Extract the (x, y) coordinate from the center of the cell holding the provided text.  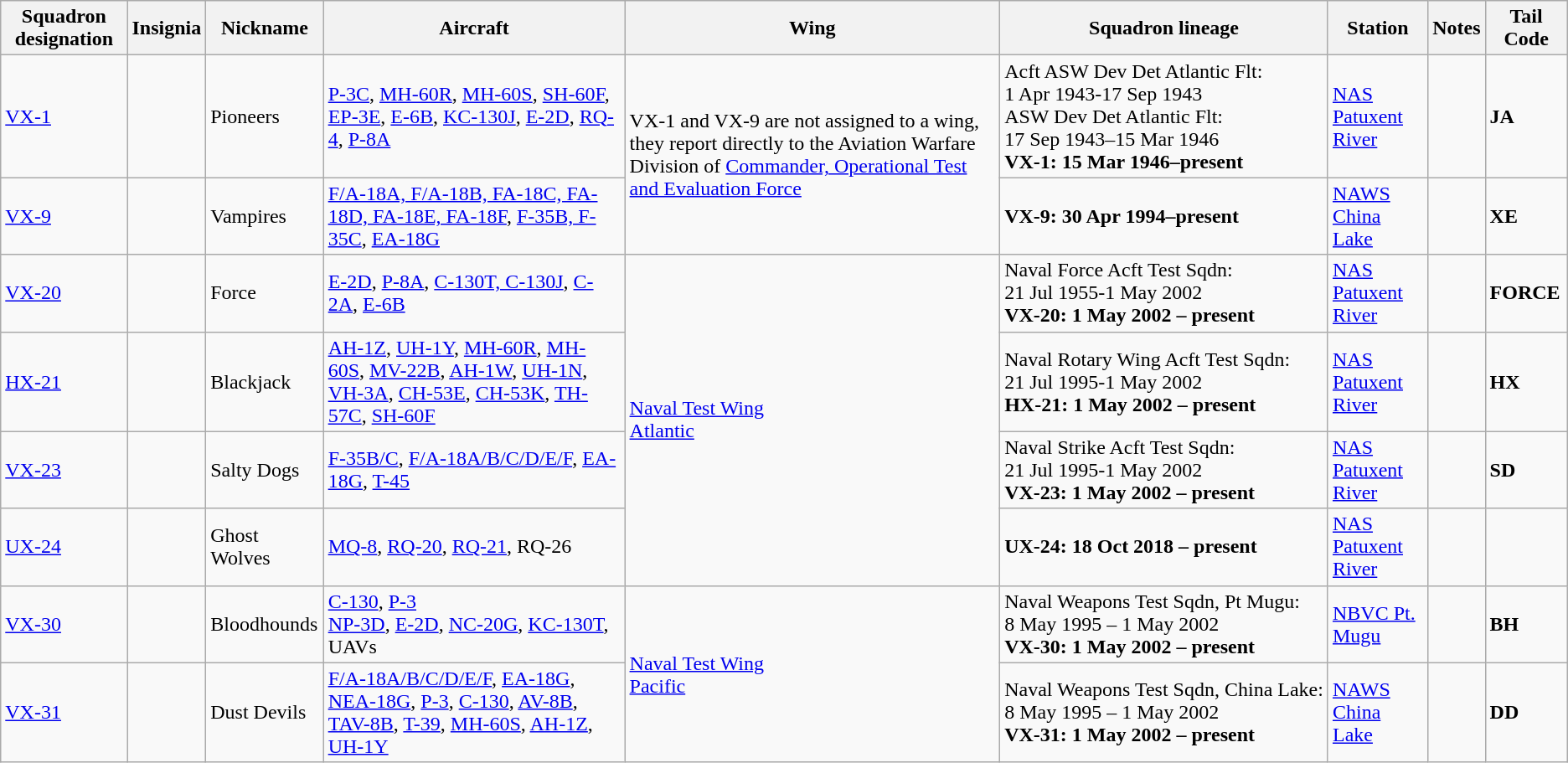
Wing (812, 28)
Aircraft (474, 28)
JA (1526, 116)
Notes (1457, 28)
C-130, P-3NP-3D, E-2D, NC-20G, KC-130T, UAVs (474, 624)
Naval Weapons Test Sqdn, China Lake:8 May 1995 – 1 May 2002VX-31: 1 May 2002 – present (1164, 712)
DD (1526, 712)
Tail Code (1526, 28)
Station (1377, 28)
Vampires (265, 216)
AH-1Z, UH-1Y, MH-60R, MH-60S, MV-22B, AH-1W, UH-1N, VH-3A, CH-53E, CH-53K, TH-57C, SH-60F (474, 382)
VX-9: 30 Apr 1994–present (1164, 216)
VX-9 (64, 216)
VX-1 (64, 116)
Naval Test WingPacific (812, 673)
HX-21 (64, 382)
Naval Weapons Test Sqdn, Pt Mugu:8 May 1995 – 1 May 2002VX-30: 1 May 2002 – present (1164, 624)
VX-20 (64, 293)
Naval Strike Acft Test Sqdn:21 Jul 1995-1 May 2002VX-23: 1 May 2002 – present (1164, 470)
SD (1526, 470)
NBVC Pt. Mugu (1377, 624)
Force (265, 293)
Ghost Wolves (265, 547)
VX-23 (64, 470)
P-3C, MH-60R, MH-60S, SH-60F, EP-3E, E-6B, KC-130J, E-2D, RQ-4, P-8A (474, 116)
Blackjack (265, 382)
Pioneers (265, 116)
Squadron lineage (1164, 28)
UX-24 (64, 547)
Squadron designation (64, 28)
VX-1 and VX-9 are not assigned to a wing, they report directly to the Aviation Warfare Division of Commander, Operational Test and Evaluation Force (812, 155)
Naval Force Acft Test Sqdn:21 Jul 1955-1 May 2002VX-20: 1 May 2002 – present (1164, 293)
F-35B/C, F/A-18A/B/C/D/E/F, EA-18G, T-45 (474, 470)
Nickname (265, 28)
VX-31 (64, 712)
VX-30 (64, 624)
Naval Test WingAtlantic (812, 420)
Insignia (167, 28)
F/A-18A/B/C/D/E/F, EA-18G, NEA-18G, P-3, C-130, AV-8B, TAV-8B, T-39, MH-60S, AH-1Z, UH-1Y (474, 712)
Acft ASW Dev Det Atlantic Flt:1 Apr 1943-17 Sep 1943ASW Dev Det Atlantic Flt:17 Sep 1943–15 Mar 1946VX-1: 15 Mar 1946–present (1164, 116)
FORCE (1526, 293)
XE (1526, 216)
Salty Dogs (265, 470)
MQ-8, RQ-20, RQ-21, RQ-26 (474, 547)
F/A-18A, F/A-18B, FA-18C, FA-18D, FA-18E, FA-18F, F-35B, F-35C, EA-18G (474, 216)
BH (1526, 624)
Bloodhounds (265, 624)
HX (1526, 382)
Naval Rotary Wing Acft Test Sqdn:21 Jul 1995-1 May 2002HX-21: 1 May 2002 – present (1164, 382)
Dust Devils (265, 712)
E-2D, P-8A, C-130T, C-130J, C-2A, E-6B (474, 293)
UX-24: 18 Oct 2018 – present (1164, 547)
